Return the [x, y] coordinate for the center point of the cell that contains the specified text.  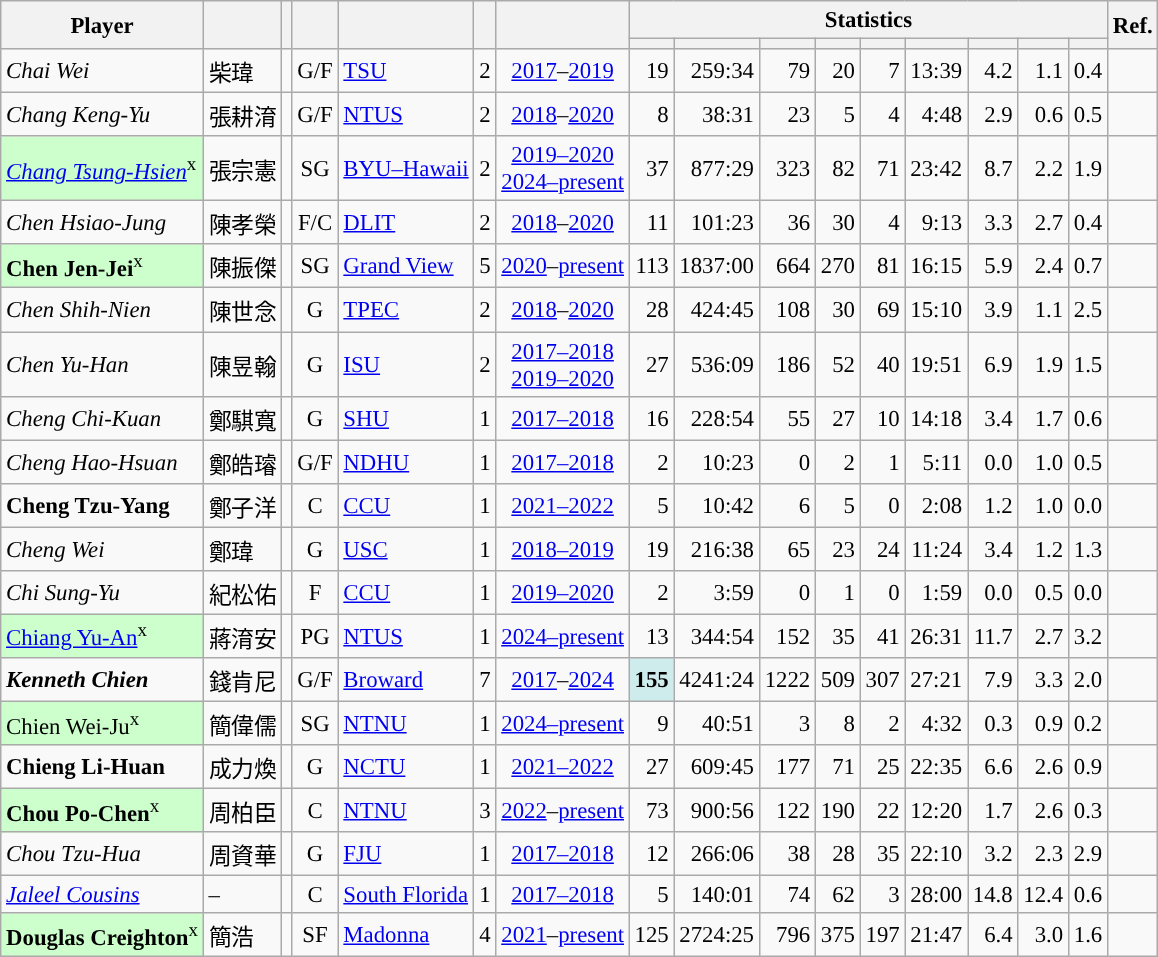
Douglas Creightonx [102, 935]
509 [838, 680]
113 [652, 266]
11.7 [993, 636]
609:45 [716, 767]
125 [652, 935]
186 [787, 364]
Chai Wei [102, 71]
2020–present [562, 266]
Chou Tzu-Hua [102, 854]
4:32 [936, 723]
140:01 [716, 895]
323 [787, 168]
536:09 [716, 364]
2.2 [1043, 168]
Cheng Wei [102, 549]
0.7 [1088, 266]
40 [882, 364]
Broward [406, 680]
4.2 [993, 71]
Ref. [1133, 25]
3.9 [993, 310]
張耕淯 [242, 115]
41 [882, 636]
1:59 [936, 593]
52 [838, 364]
55 [787, 418]
12 [652, 854]
15:10 [936, 310]
1.5 [1088, 364]
65 [787, 549]
2.4 [1043, 266]
USC [406, 549]
3.0 [1043, 935]
Jaleel Cousins [102, 895]
73 [652, 811]
簡浩 [242, 935]
2021–present [562, 935]
79 [787, 71]
FJU [406, 854]
Chiang Yu-Anx [102, 636]
197 [882, 935]
664 [787, 266]
2.5 [1088, 310]
TSU [406, 71]
6.6 [993, 767]
16:15 [936, 266]
鄭瑋 [242, 549]
Chou Po-Chenx [102, 811]
TPEC [406, 310]
6 [787, 505]
4:48 [936, 115]
Kenneth Chien [102, 680]
69 [882, 310]
2.0 [1088, 680]
South Florida [406, 895]
DLIT [406, 223]
344:54 [716, 636]
10 [882, 418]
陳世念 [242, 310]
375 [838, 935]
190 [838, 811]
Cheng Tzu-Yang [102, 505]
27:21 [936, 680]
蔣淯安 [242, 636]
F/C [315, 223]
2.3 [1043, 854]
424:45 [716, 310]
錢肯尼 [242, 680]
Chieng Li-Huan [102, 767]
14:18 [936, 418]
Chang Tsung-Hsienx [102, 168]
82 [838, 168]
F [315, 593]
1222 [787, 680]
22 [882, 811]
1837:00 [716, 266]
20 [838, 71]
成力煥 [242, 767]
4241:24 [716, 680]
– [242, 895]
101:23 [716, 223]
9 [652, 723]
877:29 [716, 168]
張宗憲 [242, 168]
10:23 [716, 462]
19:51 [936, 364]
152 [787, 636]
23:42 [936, 168]
24 [882, 549]
14.8 [993, 895]
NDHU [406, 462]
Chien Wei-Jux [102, 723]
122 [787, 811]
Chen Shih-Nien [102, 310]
NCTU [406, 767]
108 [787, 310]
12.4 [1043, 895]
8.7 [993, 168]
6.9 [993, 364]
62 [838, 895]
SF [315, 935]
周資華 [242, 854]
Madonna [406, 935]
2019–2020 [562, 593]
柴瑋 [242, 71]
Cheng Hao-Hsuan [102, 462]
266:06 [716, 854]
40:51 [716, 723]
12:20 [936, 811]
22:35 [936, 767]
Chen Jen-Jeix [102, 266]
10:42 [716, 505]
陳振傑 [242, 266]
2018–2019 [562, 549]
259:34 [716, 71]
Cheng Chi-Kuan [102, 418]
307 [882, 680]
2:08 [936, 505]
36 [787, 223]
21:47 [936, 935]
SHU [406, 418]
25 [882, 767]
900:56 [716, 811]
紀松佑 [242, 593]
11:24 [936, 549]
9:13 [936, 223]
2017–20182019–2020 [562, 364]
1.3 [1088, 549]
177 [787, 767]
BYU–Hawaii [406, 168]
11 [652, 223]
2022–present [562, 811]
22:10 [936, 854]
2017–2019 [562, 71]
5:11 [936, 462]
6.4 [993, 935]
74 [787, 895]
1.6 [1088, 935]
Chen Yu-Han [102, 364]
13:39 [936, 71]
Chi Sung-Yu [102, 593]
81 [882, 266]
Chen Hsiao-Jung [102, 223]
PG [315, 636]
155 [652, 680]
鄭子洋 [242, 505]
228:54 [716, 418]
3:59 [716, 593]
216:38 [716, 549]
28:00 [936, 895]
鄭皓璿 [242, 462]
13 [652, 636]
周柏臣 [242, 811]
2019–20202024–present [562, 168]
Chang Keng-Yu [102, 115]
270 [838, 266]
38 [787, 854]
2724:25 [716, 935]
0.2 [1088, 723]
7.9 [993, 680]
陳昱翰 [242, 364]
38:31 [716, 115]
26:31 [936, 636]
16 [652, 418]
Player [102, 25]
ISU [406, 364]
鄭騏寬 [242, 418]
陳孝榮 [242, 223]
37 [652, 168]
5.9 [993, 266]
796 [787, 935]
Statistics [868, 20]
2017–2024 [562, 680]
簡偉儒 [242, 723]
Grand View [406, 266]
